Return the [x, y] coordinate for the center point of the cell that contains the specified text.  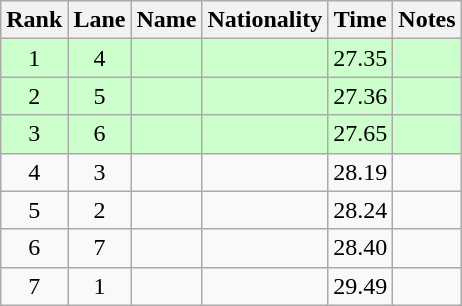
27.36 [360, 96]
Nationality [265, 20]
27.65 [360, 134]
28.19 [360, 172]
28.40 [360, 248]
28.24 [360, 210]
Time [360, 20]
Lane [100, 20]
Rank [34, 20]
Notes [427, 20]
Name [166, 20]
27.35 [360, 58]
29.49 [360, 286]
